Return the (x, y) coordinate for the center point of the cell that contains the specified text.  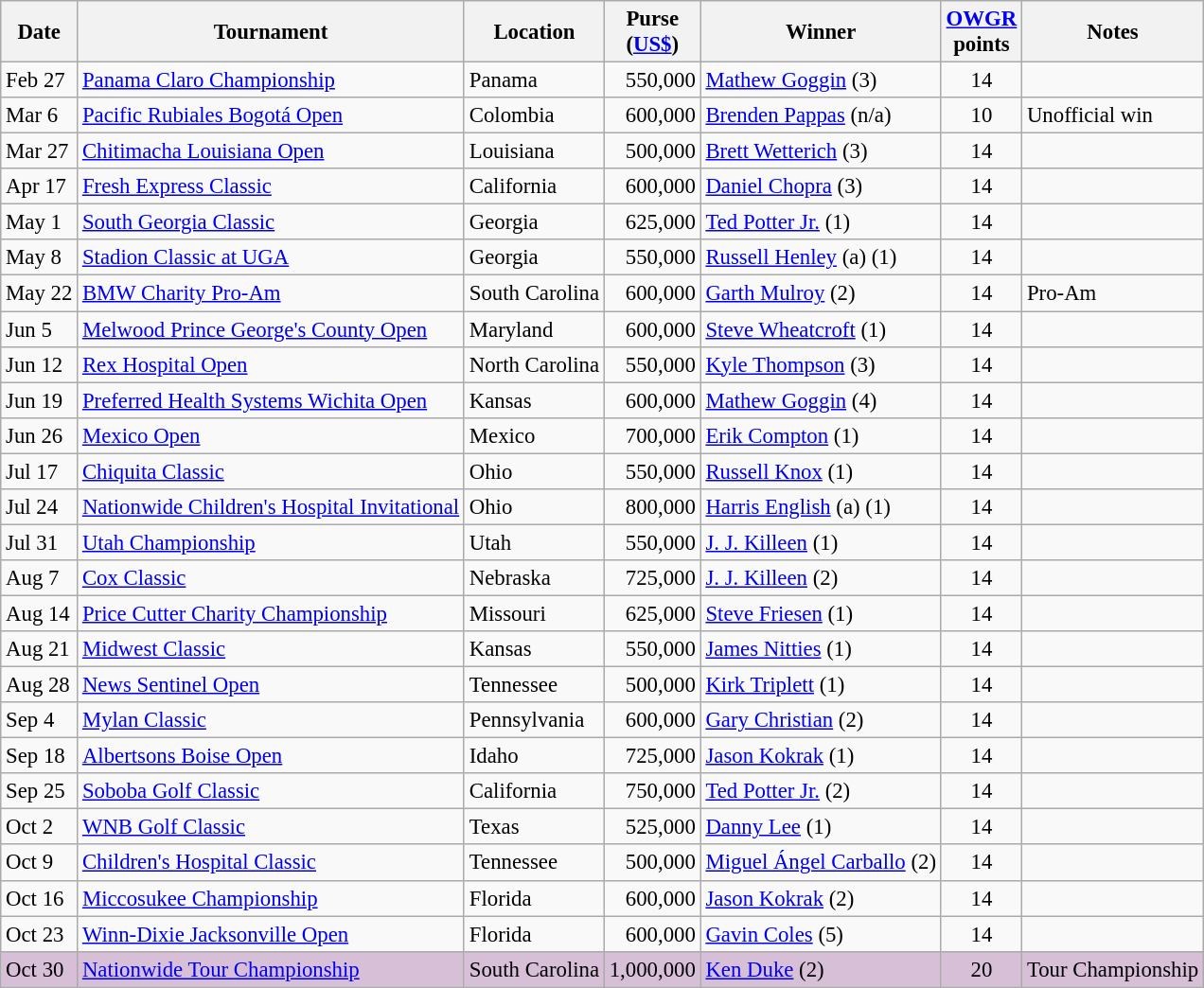
Missouri (534, 613)
Location (534, 32)
800,000 (652, 507)
Panama Claro Championship (271, 80)
J. J. Killeen (1) (821, 542)
Gavin Coles (5) (821, 934)
Jun 26 (40, 435)
Louisiana (534, 151)
Date (40, 32)
Winn-Dixie Jacksonville Open (271, 934)
Apr 17 (40, 186)
South Georgia Classic (271, 222)
Utah (534, 542)
Aug 7 (40, 578)
Sep 18 (40, 756)
Oct 16 (40, 898)
Pennsylvania (534, 720)
Ted Potter Jr. (2) (821, 791)
Jun 19 (40, 400)
Midwest Classic (271, 649)
Oct 23 (40, 934)
Notes (1113, 32)
J. J. Killeen (2) (821, 578)
Melwood Prince George's County Open (271, 329)
Ken Duke (2) (821, 969)
Feb 27 (40, 80)
10 (981, 115)
Children's Hospital Classic (271, 863)
May 22 (40, 293)
Jun 5 (40, 329)
Preferred Health Systems Wichita Open (271, 400)
20 (981, 969)
Nationwide Tour Championship (271, 969)
Nebraska (534, 578)
Nationwide Children's Hospital Invitational (271, 507)
525,000 (652, 827)
Jason Kokrak (2) (821, 898)
Albertsons Boise Open (271, 756)
Fresh Express Classic (271, 186)
Mar 27 (40, 151)
750,000 (652, 791)
Garth Mulroy (2) (821, 293)
Oct 9 (40, 863)
WNB Golf Classic (271, 827)
Sep 25 (40, 791)
Jun 12 (40, 364)
Maryland (534, 329)
Texas (534, 827)
Aug 21 (40, 649)
Russell Henley (a) (1) (821, 258)
Brett Wetterich (3) (821, 151)
News Sentinel Open (271, 685)
Mathew Goggin (4) (821, 400)
Jul 24 (40, 507)
May 1 (40, 222)
Purse(US$) (652, 32)
Pro-Am (1113, 293)
Mathew Goggin (3) (821, 80)
Soboba Golf Classic (271, 791)
1,000,000 (652, 969)
Tour Championship (1113, 969)
Stadion Classic at UGA (271, 258)
Kyle Thompson (3) (821, 364)
Danny Lee (1) (821, 827)
Mylan Classic (271, 720)
Cox Classic (271, 578)
Kirk Triplett (1) (821, 685)
Harris English (a) (1) (821, 507)
BMW Charity Pro-Am (271, 293)
Chitimacha Louisiana Open (271, 151)
Erik Compton (1) (821, 435)
Mexico (534, 435)
Jason Kokrak (1) (821, 756)
May 8 (40, 258)
700,000 (652, 435)
Steve Friesen (1) (821, 613)
Sep 4 (40, 720)
North Carolina (534, 364)
Miccosukee Championship (271, 898)
Colombia (534, 115)
Utah Championship (271, 542)
Brenden Pappas (n/a) (821, 115)
Gary Christian (2) (821, 720)
Jul 17 (40, 471)
Winner (821, 32)
Aug 28 (40, 685)
Unofficial win (1113, 115)
Jul 31 (40, 542)
Idaho (534, 756)
Panama (534, 80)
Price Cutter Charity Championship (271, 613)
Russell Knox (1) (821, 471)
Aug 14 (40, 613)
Chiquita Classic (271, 471)
Mexico Open (271, 435)
Miguel Ángel Carballo (2) (821, 863)
James Nitties (1) (821, 649)
OWGRpoints (981, 32)
Mar 6 (40, 115)
Steve Wheatcroft (1) (821, 329)
Ted Potter Jr. (1) (821, 222)
Rex Hospital Open (271, 364)
Daniel Chopra (3) (821, 186)
Oct 2 (40, 827)
Pacific Rubiales Bogotá Open (271, 115)
Tournament (271, 32)
Oct 30 (40, 969)
